Output the (X, Y) coordinate of the center of the cell containing the given text.  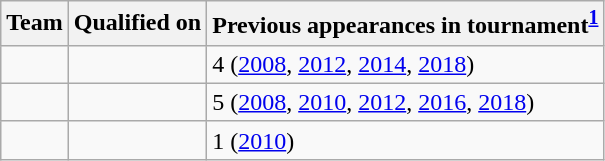
Team (35, 24)
5 (2008, 2010, 2012, 2016, 2018) (406, 102)
1 (2010) (406, 140)
Qualified on (137, 24)
Previous appearances in tournament1 (406, 24)
4 (2008, 2012, 2014, 2018) (406, 64)
